Detect which cell encompasses the target text, then output its [X, Y] center coordinate. 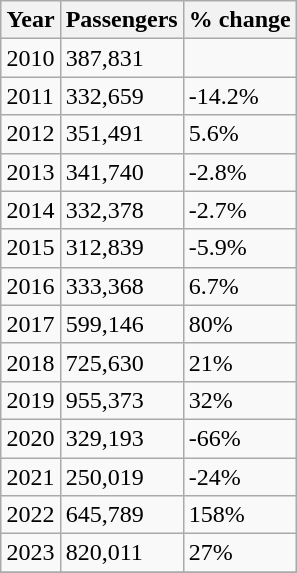
2012 [30, 134]
820,011 [122, 553]
2020 [30, 438]
329,193 [122, 438]
351,491 [122, 134]
250,019 [122, 477]
332,659 [122, 96]
-24% [240, 477]
2010 [30, 58]
2019 [30, 400]
312,839 [122, 248]
2011 [30, 96]
2016 [30, 286]
-2.7% [240, 210]
32% [240, 400]
2018 [30, 362]
-5.9% [240, 248]
955,373 [122, 400]
2014 [30, 210]
333,368 [122, 286]
2022 [30, 515]
332,378 [122, 210]
5.6% [240, 134]
725,630 [122, 362]
Year [30, 20]
6.7% [240, 286]
-2.8% [240, 172]
387,831 [122, 58]
% change [240, 20]
2023 [30, 553]
645,789 [122, 515]
2015 [30, 248]
27% [240, 553]
-66% [240, 438]
Passengers [122, 20]
-14.2% [240, 96]
341,740 [122, 172]
2013 [30, 172]
80% [240, 324]
21% [240, 362]
599,146 [122, 324]
2017 [30, 324]
2021 [30, 477]
158% [240, 515]
